Pinpoint the cell where the given text exists, returning its (X, Y) midpoint coordinate. 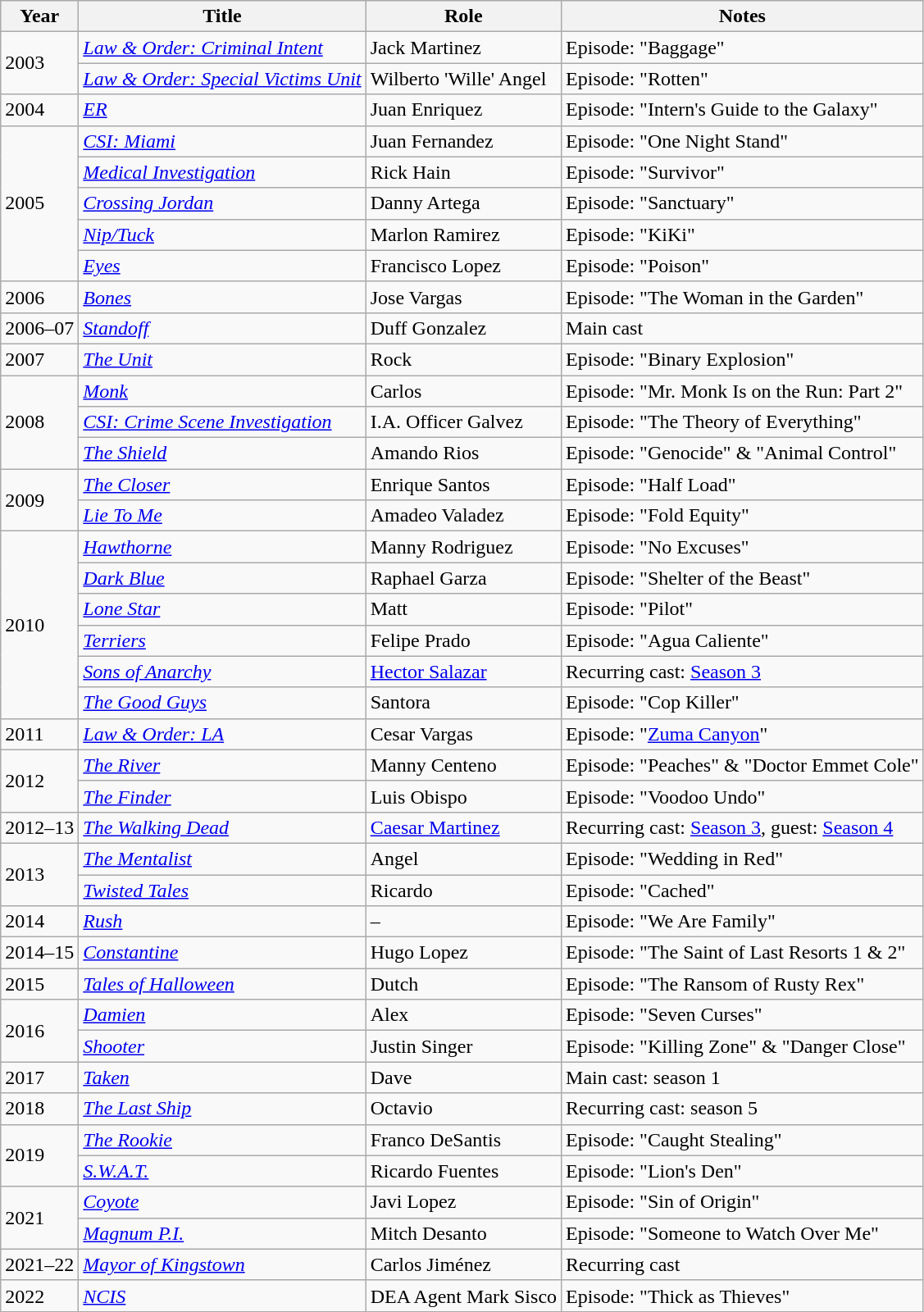
Dave (463, 1077)
Nip/Tuck (222, 235)
Episode: "Mr. Monk Is on the Run: Part 2" (743, 391)
Rush (222, 922)
Wilberto 'Wille' Angel (463, 79)
Franco DeSantis (463, 1140)
Constantine (222, 953)
Episode: "Zuma Canyon" (743, 734)
– (463, 922)
2021–22 (39, 1264)
Carlos Jiménez (463, 1264)
Episode: "Fold Equity" (743, 516)
Amadeo Valadez (463, 516)
Standoff (222, 328)
Manny Centeno (463, 765)
Rock (463, 359)
The Rookie (222, 1140)
Caesar Martinez (463, 827)
The Walking Dead (222, 827)
Raphael Garza (463, 578)
Mayor of Kingstown (222, 1264)
Episode: "Caught Stealing" (743, 1140)
Episode: "Genocide" & "Animal Control" (743, 453)
Episode: "Peaches" & "Doctor Emmet Cole" (743, 765)
Angel (463, 859)
Law & Order: Special Victims Unit (222, 79)
Episode: "Shelter of the Beast" (743, 578)
Recurring cast: Season 3 (743, 672)
Episode: "Intern's Guide to the Galaxy" (743, 110)
Cesar Vargas (463, 734)
The Last Ship (222, 1109)
2004 (39, 110)
S.W.A.T. (222, 1171)
Episode: "Baggage" (743, 48)
Amando Rios (463, 453)
Shooter (222, 1046)
Jose Vargas (463, 297)
Juan Enriquez (463, 110)
2017 (39, 1077)
Episode: "Thick as Thieves" (743, 1296)
Year (39, 16)
2011 (39, 734)
NCIS (222, 1296)
2016 (39, 1031)
Terriers (222, 640)
Santora (463, 703)
The River (222, 765)
2009 (39, 500)
The Mentalist (222, 859)
Bones (222, 297)
Episode: "Lion's Den" (743, 1171)
Law & Order: Criminal Intent (222, 48)
Marlon Ramirez (463, 235)
2021 (39, 1218)
2015 (39, 984)
2007 (39, 359)
Episode: "The Ransom of Rusty Rex" (743, 984)
Episode: "Killing Zone" & "Danger Close" (743, 1046)
Alex (463, 1015)
Rick Hain (463, 172)
The Good Guys (222, 703)
Enrique Santos (463, 485)
Hector Salazar (463, 672)
Episode: "Someone to Watch Over Me" (743, 1233)
2013 (39, 874)
Episode: "The Saint of Last Resorts 1 & 2" (743, 953)
Ricardo Fuentes (463, 1171)
Ricardo (463, 890)
Law & Order: LA (222, 734)
2006 (39, 297)
Episode: "Poison" (743, 266)
CSI: Miami (222, 141)
I.A. Officer Galvez (463, 422)
The Closer (222, 485)
Twisted Tales (222, 890)
2008 (39, 422)
Damien (222, 1015)
2006–07 (39, 328)
Episode: "Survivor" (743, 172)
Carlos (463, 391)
Luis Obispo (463, 796)
Episode: "Wedding in Red" (743, 859)
Coyote (222, 1202)
Justin Singer (463, 1046)
Javi Lopez (463, 1202)
The Unit (222, 359)
Notes (743, 16)
Episode: "No Excuses" (743, 547)
Taken (222, 1077)
Episode: "Rotten" (743, 79)
2014–15 (39, 953)
Episode: "Agua Caliente" (743, 640)
Episode: "Voodoo Undo" (743, 796)
Recurring cast (743, 1264)
Jack Martinez (463, 48)
2019 (39, 1155)
Francisco Lopez (463, 266)
2003 (39, 63)
Main cast (743, 328)
Dark Blue (222, 578)
Hawthorne (222, 547)
Crossing Jordan (222, 203)
Recurring cast: Season 3, guest: Season 4 (743, 827)
Episode: "Seven Curses" (743, 1015)
Monk (222, 391)
Recurring cast: season 5 (743, 1109)
2022 (39, 1296)
Juan Fernandez (463, 141)
Episode: "Pilot" (743, 609)
2018 (39, 1109)
Matt (463, 609)
Duff Gonzalez (463, 328)
Dutch (463, 984)
Medical Investigation (222, 172)
Episode: "KiKi" (743, 235)
2005 (39, 203)
Episode: "The Woman in the Garden" (743, 297)
Title (222, 16)
Lone Star (222, 609)
Danny Artega (463, 203)
2012 (39, 781)
Mitch Desanto (463, 1233)
The Finder (222, 796)
Episode: "Half Load" (743, 485)
Episode: "Sin of Origin" (743, 1202)
Episode: "Binary Explosion" (743, 359)
Tales of Halloween (222, 984)
2010 (39, 625)
Episode: "We Are Family" (743, 922)
ER (222, 110)
Manny Rodriguez (463, 547)
2012–13 (39, 827)
DEA Agent Mark Sisco (463, 1296)
Episode: "One Night Stand" (743, 141)
Hugo Lopez (463, 953)
The Shield (222, 453)
Episode: "Cop Killer" (743, 703)
Role (463, 16)
Main cast: season 1 (743, 1077)
Episode: "Cached" (743, 890)
Sons of Anarchy (222, 672)
Episode: "Sanctuary" (743, 203)
Episode: "The Theory of Everything" (743, 422)
CSI: Crime Scene Investigation (222, 422)
Octavio (463, 1109)
Lie To Me (222, 516)
Magnum P.I. (222, 1233)
Eyes (222, 266)
2014 (39, 922)
Felipe Prado (463, 640)
